Determine the [X, Y] coordinate at the center of the cell enclosing the given text.  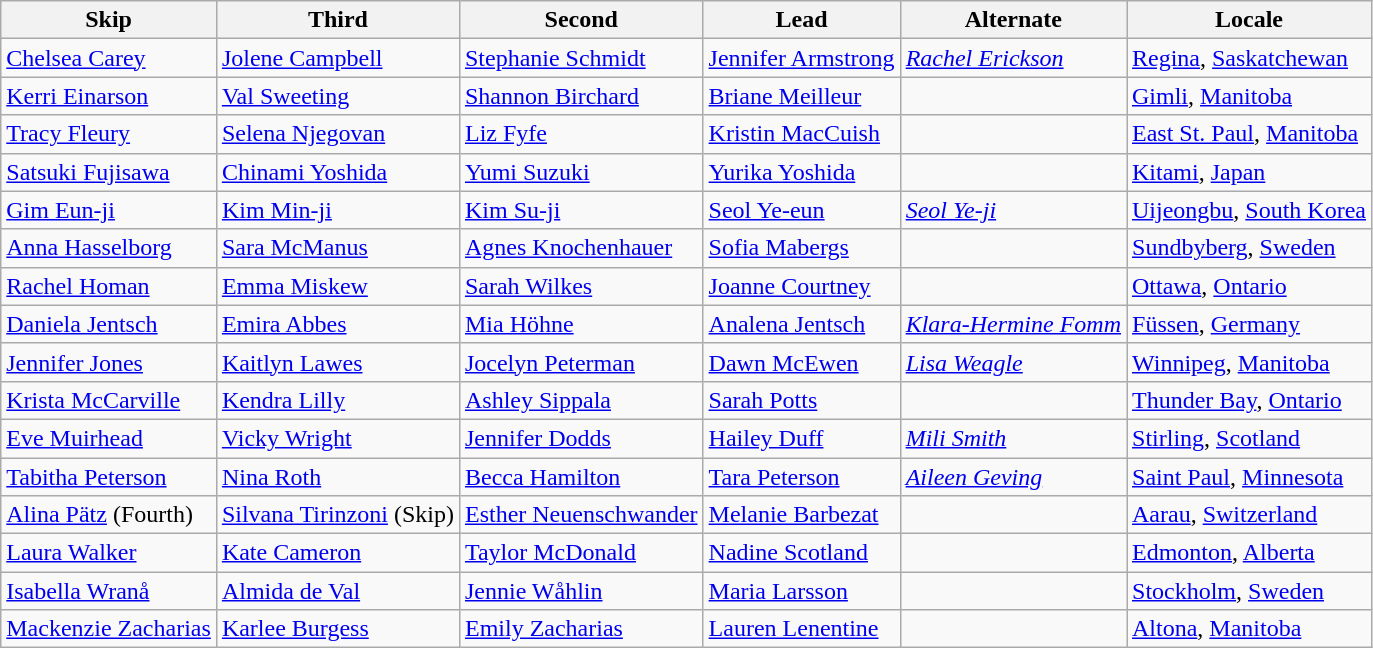
Ashley Sippala [581, 400]
Ottawa, Ontario [1248, 286]
Chinami Yoshida [338, 172]
Karlee Burgess [338, 629]
Taylor McDonald [581, 553]
Stephanie Schmidt [581, 58]
Mili Smith [1013, 438]
Gimli, Manitoba [1248, 96]
Regina, Saskatchewan [1248, 58]
Jennifer Dodds [581, 438]
Shannon Birchard [581, 96]
Silvana Tirinzoni (Skip) [338, 515]
Maria Larsson [802, 591]
Rachel Homan [109, 286]
Jolene Campbell [338, 58]
Sofia Mabergs [802, 248]
Briane Meilleur [802, 96]
Emma Miskew [338, 286]
Almida de Val [338, 591]
Klara-Hermine Fomm [1013, 324]
Nadine Scotland [802, 553]
Nina Roth [338, 477]
Val Sweeting [338, 96]
Yumi Suzuki [581, 172]
Seol Ye-ji [1013, 210]
Altona, Manitoba [1248, 629]
Thunder Bay, Ontario [1248, 400]
Sarah Wilkes [581, 286]
Mackenzie Zacharias [109, 629]
Second [581, 20]
Isabella Wranå [109, 591]
Jennie Wåhlin [581, 591]
Anna Hasselborg [109, 248]
Emily Zacharias [581, 629]
Selena Njegovan [338, 134]
East St. Paul, Manitoba [1248, 134]
Sundbyberg, Sweden [1248, 248]
Eve Muirhead [109, 438]
Kerri Einarson [109, 96]
Kitami, Japan [1248, 172]
Edmonton, Alberta [1248, 553]
Emira Abbes [338, 324]
Uijeongbu, South Korea [1248, 210]
Laura Walker [109, 553]
Melanie Barbezat [802, 515]
Vicky Wright [338, 438]
Mia Höhne [581, 324]
Jocelyn Peterman [581, 362]
Skip [109, 20]
Stockholm, Sweden [1248, 591]
Kristin MacCuish [802, 134]
Rachel Erickson [1013, 58]
Alternate [1013, 20]
Lead [802, 20]
Esther Neuenschwander [581, 515]
Kim Su-ji [581, 210]
Kim Min-ji [338, 210]
Winnipeg, Manitoba [1248, 362]
Dawn McEwen [802, 362]
Saint Paul, Minnesota [1248, 477]
Yurika Yoshida [802, 172]
Lauren Lenentine [802, 629]
Kendra Lilly [338, 400]
Aileen Geving [1013, 477]
Satsuki Fujisawa [109, 172]
Kaitlyn Lawes [338, 362]
Becca Hamilton [581, 477]
Chelsea Carey [109, 58]
Seol Ye-eun [802, 210]
Joanne Courtney [802, 286]
Füssen, Germany [1248, 324]
Alina Pätz (Fourth) [109, 515]
Third [338, 20]
Locale [1248, 20]
Daniela Jentsch [109, 324]
Hailey Duff [802, 438]
Tabitha Peterson [109, 477]
Agnes Knochenhauer [581, 248]
Liz Fyfe [581, 134]
Tara Peterson [802, 477]
Analena Jentsch [802, 324]
Sara McManus [338, 248]
Sarah Potts [802, 400]
Aarau, Switzerland [1248, 515]
Kate Cameron [338, 553]
Jennifer Armstrong [802, 58]
Stirling, Scotland [1248, 438]
Gim Eun-ji [109, 210]
Jennifer Jones [109, 362]
Krista McCarville [109, 400]
Lisa Weagle [1013, 362]
Tracy Fleury [109, 134]
